Search for the cell housing the specified text and yield its [X, Y] center coordinate. 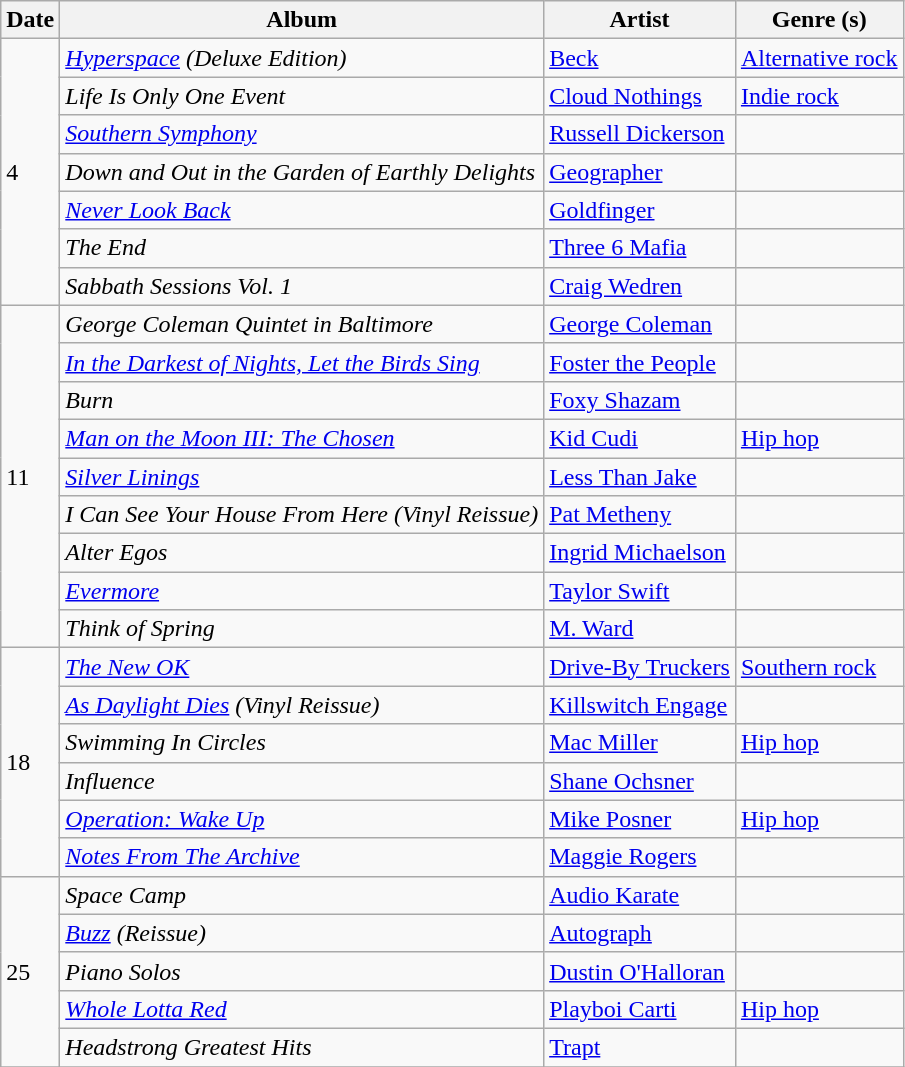
Foxy Shazam [640, 400]
Buzz (Reissue) [302, 933]
Influence [302, 781]
4 [30, 172]
Notes From The Archive [302, 857]
Alternative rock [819, 58]
George Coleman [640, 324]
Never Look Back [302, 210]
George Coleman Quintet in Baltimore [302, 324]
Headstrong Greatest Hits [302, 1047]
Southern Symphony [302, 134]
Foster the People [640, 362]
Beck [640, 58]
Drive-By Truckers [640, 667]
Taylor Swift [640, 591]
Think of Spring [302, 629]
Autograph [640, 933]
Artist [640, 20]
Maggie Rogers [640, 857]
Kid Cudi [640, 438]
As Daylight Dies (Vinyl Reissue) [302, 705]
Alter Egos [302, 553]
25 [30, 971]
The End [302, 248]
Down and Out in the Garden of Earthly Delights [302, 172]
Dustin O'Halloran [640, 971]
Southern rock [819, 667]
In the Darkest of Nights, Let the Birds Sing [302, 362]
Piano Solos [302, 971]
Genre (s) [819, 20]
Hyperspace (Deluxe Edition) [302, 58]
Silver Linings [302, 477]
Craig Wedren [640, 286]
Mike Posner [640, 819]
Operation: Wake Up [302, 819]
11 [30, 476]
Date [30, 20]
Whole Lotta Red [302, 1009]
Burn [302, 400]
Mac Miller [640, 743]
Life Is Only One Event [302, 96]
Sabbath Sessions Vol. 1 [302, 286]
Indie rock [819, 96]
Russell Dickerson [640, 134]
Playboi Carti [640, 1009]
M. Ward [640, 629]
Swimming In Circles [302, 743]
Ingrid Michaelson [640, 553]
Trapt [640, 1047]
I Can See Your House From Here (Vinyl Reissue) [302, 515]
Killswitch Engage [640, 705]
Space Camp [302, 895]
Geographer [640, 172]
Cloud Nothings [640, 96]
Man on the Moon III: The Chosen [302, 438]
Less Than Jake [640, 477]
Evermore [302, 591]
Shane Ochsner [640, 781]
Audio Karate [640, 895]
Album [302, 20]
18 [30, 762]
The New OK [302, 667]
Pat Metheny [640, 515]
Goldfinger [640, 210]
Three 6 Mafia [640, 248]
